Locate the cell with the specified text and output its [X, Y] center coordinate. 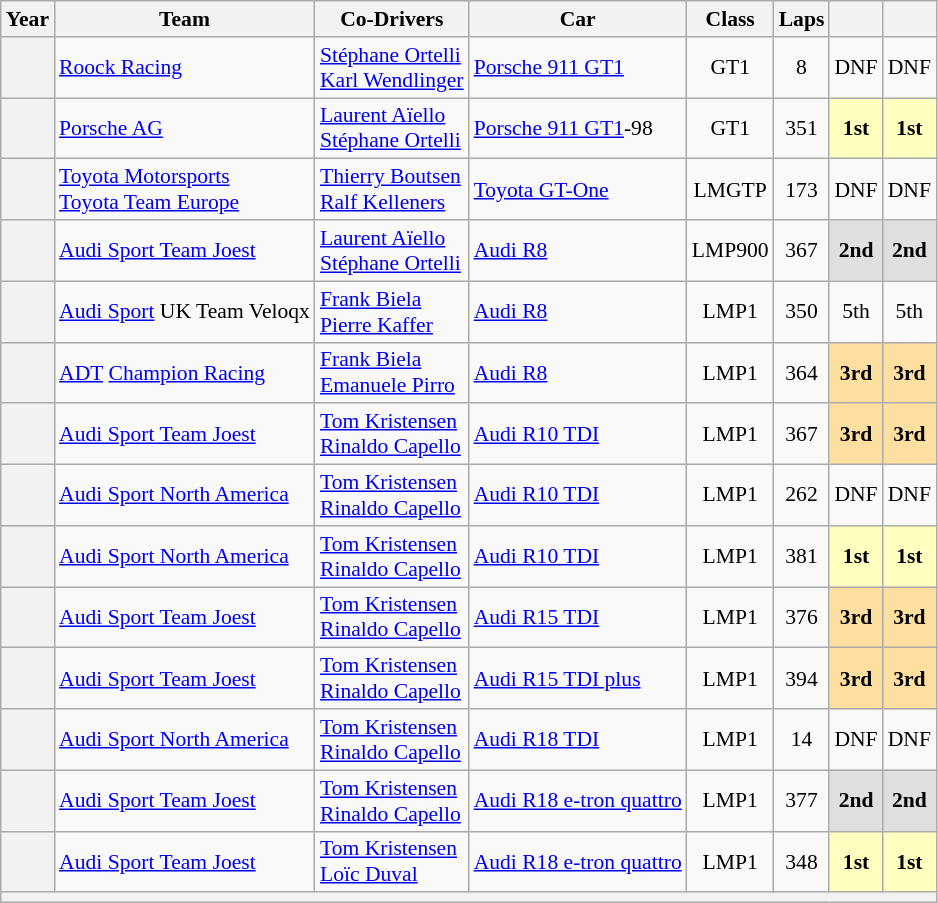
394 [802, 678]
8 [802, 68]
Toyota Motorsports Toyota Team Europe [184, 190]
381 [802, 556]
Frank Biela Pierre Kaffer [392, 312]
348 [802, 862]
14 [802, 740]
Audi R15 TDI plus [578, 678]
Car [578, 19]
Porsche AG [184, 128]
Tom Kristensen Loïc Duval [392, 862]
Class [730, 19]
377 [802, 800]
LMP900 [730, 250]
173 [802, 190]
364 [802, 372]
Roock Racing [184, 68]
Laps [802, 19]
Frank Biela Emanuele Pirro [392, 372]
Year [28, 19]
ADT Champion Racing [184, 372]
Toyota GT-One [578, 190]
350 [802, 312]
262 [802, 496]
Porsche 911 GT1 [578, 68]
Porsche 911 GT1-98 [578, 128]
Stéphane Ortelli Karl Wendlinger [392, 68]
Thierry Boutsen Ralf Kelleners [392, 190]
Audi R15 TDI [578, 618]
Co-Drivers [392, 19]
351 [802, 128]
Audi Sport UK Team Veloqx [184, 312]
Team [184, 19]
Audi R18 TDI [578, 740]
376 [802, 618]
LMGTP [730, 190]
